Output the [X, Y] coordinate of the center of the cell containing the given text.  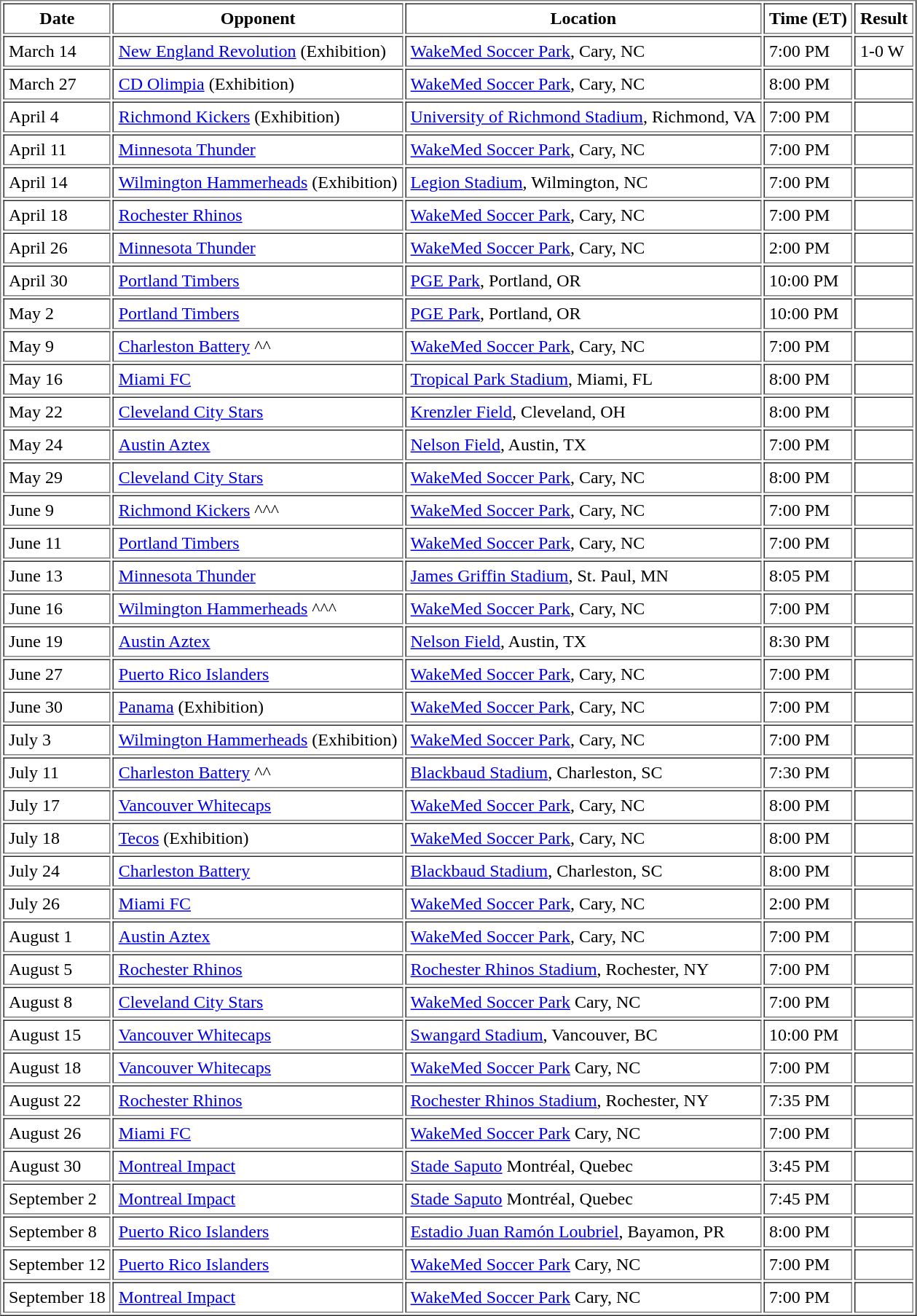
Tecos (Exhibition) [258, 839]
September 8 [57, 1232]
May 2 [57, 314]
June 9 [57, 511]
June 16 [57, 608]
Charleston Battery [258, 871]
July 26 [57, 904]
May 9 [57, 346]
CD Olimpia (Exhibition) [258, 84]
August 18 [57, 1068]
Richmond Kickers ^^^ [258, 511]
July 3 [57, 740]
University of Richmond Stadium, Richmond, VA [583, 117]
September 12 [57, 1264]
August 30 [57, 1167]
7:30 PM [808, 773]
April 14 [57, 183]
Opponent [258, 18]
May 22 [57, 412]
April 30 [57, 281]
June 13 [57, 576]
Date [57, 18]
June 30 [57, 708]
April 4 [57, 117]
August 8 [57, 1002]
7:45 PM [808, 1199]
June 11 [57, 543]
May 29 [57, 477]
8:30 PM [808, 642]
1-0 W [883, 52]
August 15 [57, 1035]
July 18 [57, 839]
July 24 [57, 871]
Location [583, 18]
March 14 [57, 52]
8:05 PM [808, 576]
March 27 [57, 84]
August 1 [57, 936]
August 26 [57, 1133]
Richmond Kickers (Exhibition) [258, 117]
April 11 [57, 149]
Time (ET) [808, 18]
Tropical Park Stadium, Miami, FL [583, 380]
Swangard Stadium, Vancouver, BC [583, 1035]
August 5 [57, 970]
September 18 [57, 1298]
Estadio Juan Ramón Loubriel, Bayamon, PR [583, 1232]
New England Revolution (Exhibition) [258, 52]
July 17 [57, 805]
August 22 [57, 1101]
Krenzler Field, Cleveland, OH [583, 412]
May 24 [57, 445]
May 16 [57, 380]
September 2 [57, 1199]
Panama (Exhibition) [258, 708]
Legion Stadium, Wilmington, NC [583, 183]
June 19 [57, 642]
July 11 [57, 773]
James Griffin Stadium, St. Paul, MN [583, 576]
3:45 PM [808, 1167]
June 27 [57, 674]
7:35 PM [808, 1101]
April 26 [57, 248]
April 18 [57, 215]
Result [883, 18]
Wilmington Hammerheads ^^^ [258, 608]
